Find where the given text appears and provide that cell's center as [x, y] coordinate. 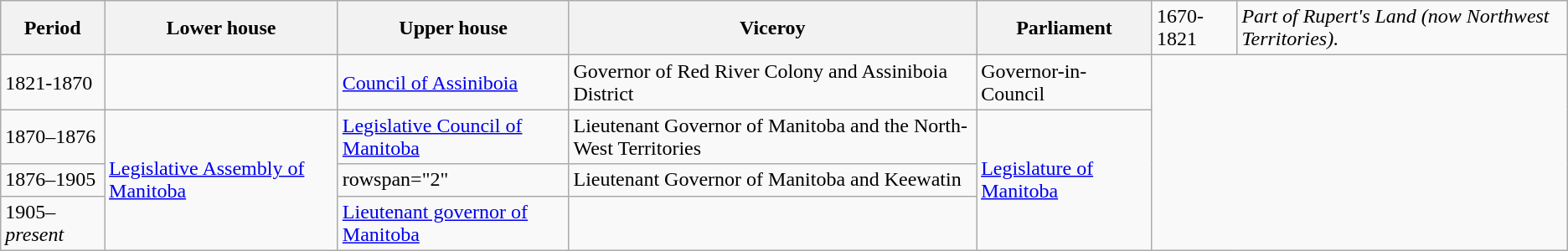
Council of Assiniboia [453, 82]
Governor-in-Council [1065, 82]
Lieutenant Governor of Manitoba and the North-West Territories [772, 137]
1876–1905 [53, 180]
1670-1821 [1194, 28]
Lower house [221, 28]
Parliament [1065, 28]
1821-1870 [53, 82]
Viceroy [772, 28]
Legislature of Manitoba [1065, 180]
Legislative Council of Manitoba [453, 137]
1905–present [53, 223]
1870–1876 [53, 137]
Governor of Red River Colony and Assiniboia District [772, 82]
Upper house [453, 28]
Lieutenant Governor of Manitoba and Keewatin [772, 180]
Period [53, 28]
Part of Rupert's Land (now Northwest Territories). [1402, 28]
Lieutenant governor of Manitoba [453, 223]
Legislative Assembly of Manitoba [221, 180]
rowspan="2" [453, 180]
